For the text-containing cell, return its midpoint in (x, y) coordinate format. 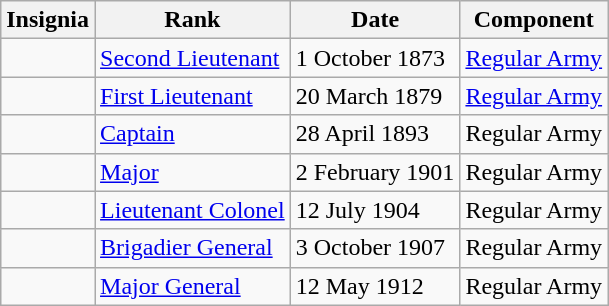
Major General (193, 286)
Captain (193, 134)
Lieutenant Colonel (193, 210)
28 April 1893 (375, 134)
Rank (193, 20)
Major (193, 172)
3 October 1907 (375, 248)
2 February 1901 (375, 172)
Component (534, 20)
First Lieutenant (193, 96)
20 March 1879 (375, 96)
Insignia (48, 20)
Brigadier General (193, 248)
1 October 1873 (375, 58)
12 July 1904 (375, 210)
12 May 1912 (375, 286)
Date (375, 20)
Second Lieutenant (193, 58)
